Provide the (X, Y) coordinate of the cell's center where the given text is located.  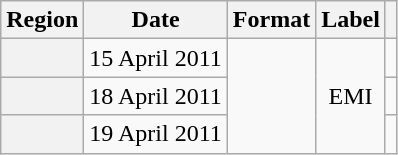
18 April 2011 (156, 96)
19 April 2011 (156, 134)
15 April 2011 (156, 58)
Date (156, 20)
Region (42, 20)
EMI (351, 96)
Format (271, 20)
Label (351, 20)
